Identify which cell holds the provided text, then report its [x, y] central coordinate. 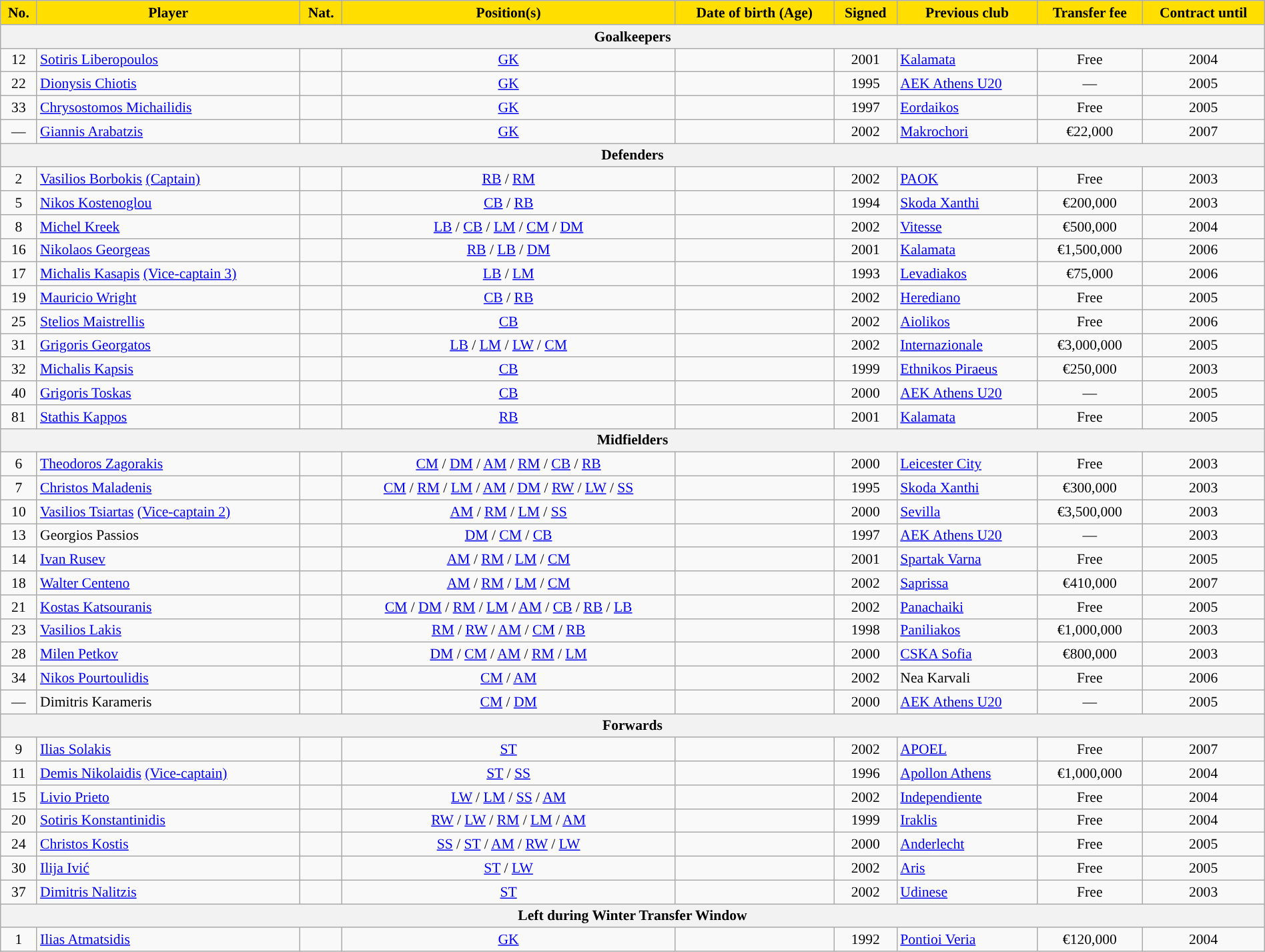
12 [19, 60]
PAOK [967, 179]
Georgios Passios [168, 536]
AM / RM / LM / SS [508, 512]
19 [19, 298]
SS / ST / AM / RW / LW [508, 845]
1994 [865, 203]
€410,000 [1090, 583]
28 [19, 654]
Dimitris Nalitzis [168, 892]
Demis Nikolaidis (Vice-captain) [168, 773]
37 [19, 892]
9 [19, 750]
Position(s) [508, 13]
32 [19, 370]
21 [19, 607]
Midfielders [632, 440]
15 [19, 797]
CM / DM [508, 702]
€120,000 [1090, 940]
40 [19, 393]
Pontioi Veria [967, 940]
Theodoros Zagorakis [168, 464]
81 [19, 417]
Aris [967, 869]
€22,000 [1090, 131]
Chrysostomos Michailidis [168, 108]
1 [19, 940]
25 [19, 322]
Vitesse [967, 227]
2 [19, 179]
17 [19, 274]
LB / LM / LW / CM [508, 346]
Dimitris Karameris [168, 702]
Sotiris Liberopoulos [168, 60]
1993 [865, 274]
Defenders [632, 155]
31 [19, 346]
Stelios Maistrellis [168, 322]
Udinese [967, 892]
Ilias Solakis [168, 750]
Nikolaos Georgeas [168, 250]
Goalkeepers [632, 37]
16 [19, 250]
€200,000 [1090, 203]
18 [19, 583]
Stathis Kappos [168, 417]
1996 [865, 773]
RB [508, 417]
Ethnikos Piraeus [967, 370]
34 [19, 678]
10 [19, 512]
Date of birth (Age) [754, 13]
22 [19, 84]
6 [19, 464]
Christos Maladenis [168, 488]
5 [19, 203]
Internazionale [967, 346]
Michalis Kasapis (Vice-captain 3) [168, 274]
Nea Karvali [967, 678]
Ivan Rusev [168, 560]
Vasilios Lakis [168, 630]
Apollon Athens [967, 773]
Independiente [967, 797]
Giannis Arabatzis [168, 131]
€75,000 [1090, 274]
LB / CB / LM / CM / DM [508, 227]
Dionysis Chiotis [168, 84]
Ilija Ivić [168, 869]
Walter Centeno [168, 583]
14 [19, 560]
Christos Kostis [168, 845]
Milen Petkov [168, 654]
Sotiris Konstantinidis [168, 821]
Makrochori [967, 131]
24 [19, 845]
CM / AM [508, 678]
Kostas Katsouranis [168, 607]
30 [19, 869]
RB / LB / DM [508, 250]
€300,000 [1090, 488]
Vasilios Tsiartas (Vice-captain 2) [168, 512]
No. [19, 13]
Sevilla [967, 512]
Vasilios Borbokis (Captain) [168, 179]
Ilias Atmatsidis [168, 940]
APOEL [967, 750]
RB / RM [508, 179]
20 [19, 821]
Player [168, 13]
LB / LM [508, 274]
Mauricio Wright [168, 298]
Saprissa [967, 583]
Left during Winter Transfer Window [632, 916]
CM / DM / RM / LM / AM / CB / RB / LB [508, 607]
Grigoris Toskas [168, 393]
Levadiakos [967, 274]
€1,500,000 [1090, 250]
Michalis Kapsis [168, 370]
Michel Kreek [168, 227]
Previous club [967, 13]
Livio Prieto [168, 797]
LW / LM / SS / AM [508, 797]
CM / RM / LM / AM / DM / RW / LW / SS [508, 488]
Transfer fee [1090, 13]
1998 [865, 630]
13 [19, 536]
Panachaiki [967, 607]
RM / RW / AM / CM / RB [508, 630]
€3,500,000 [1090, 512]
33 [19, 108]
7 [19, 488]
Herediano [967, 298]
ST / SS [508, 773]
8 [19, 227]
ST / LW [508, 869]
1992 [865, 940]
Contract until [1204, 13]
€800,000 [1090, 654]
Nikos Pourtoulidis [168, 678]
Signed [865, 13]
Nat. [321, 13]
Forwards [632, 726]
Anderlecht [967, 845]
23 [19, 630]
Eordaikos [967, 108]
Paniliakos [967, 630]
€3,000,000 [1090, 346]
€500,000 [1090, 227]
Nikos Kostenoglou [168, 203]
DM / CM / AM / RM / LM [508, 654]
€250,000 [1090, 370]
CM / DM / AM / RM / CB / RB [508, 464]
Spartak Varna [967, 560]
Iraklis [967, 821]
CSKA Sofia [967, 654]
Leicester City [967, 464]
DM / CM / CB [508, 536]
11 [19, 773]
RW / LW / RM / LM / AM [508, 821]
Aiolikos [967, 322]
Grigoris Georgatos [168, 346]
